Detect which cell encompasses the target text, then output its (x, y) center coordinate. 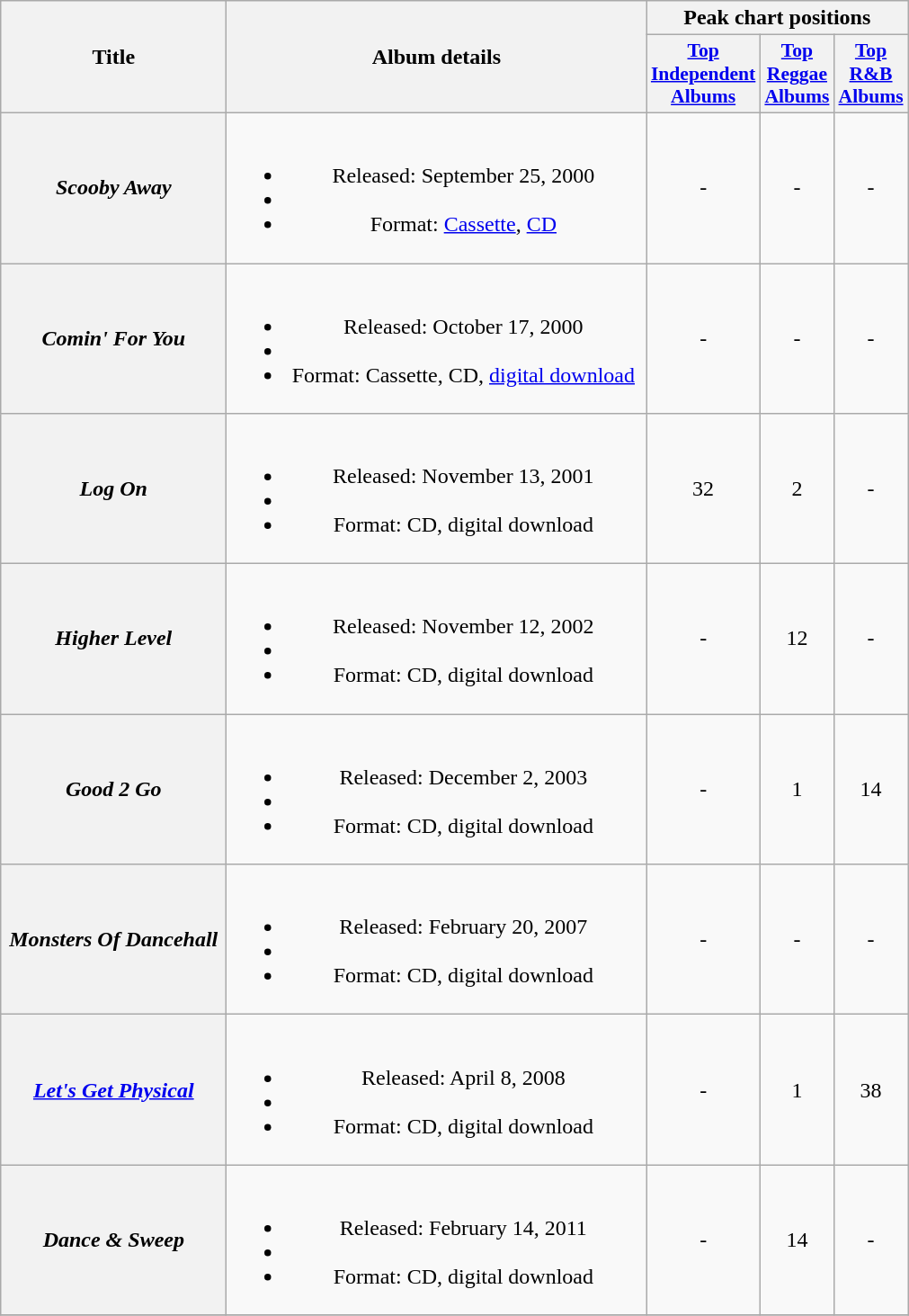
Top Reggae Albums (797, 74)
Good 2 Go (113, 790)
Released: November 13, 2001Format: CD, digital download (437, 489)
Comin' For You (113, 338)
32 (703, 489)
Released: September 25, 2000Format: Cassette, CD (437, 187)
Album details (437, 58)
Released: November 12, 2002Format: CD, digital download (437, 639)
Released: December 2, 2003Format: CD, digital download (437, 790)
Higher Level (113, 639)
38 (870, 1090)
Dance & Sweep (113, 1240)
Peak chart positions (777, 18)
Top Independent Albums (703, 74)
Released: April 8, 2008Format: CD, digital download (437, 1090)
2 (797, 489)
Scooby Away (113, 187)
Released: February 14, 2011Format: CD, digital download (437, 1240)
Released: October 17, 2000Format: Cassette, CD, digital download (437, 338)
Log On (113, 489)
Released: February 20, 2007Format: CD, digital download (437, 939)
Title (113, 58)
Top R&B Albums (870, 74)
Let's Get Physical (113, 1090)
12 (797, 639)
Monsters Of Dancehall (113, 939)
